Identify which cell holds the provided text, then report its (X, Y) central coordinate. 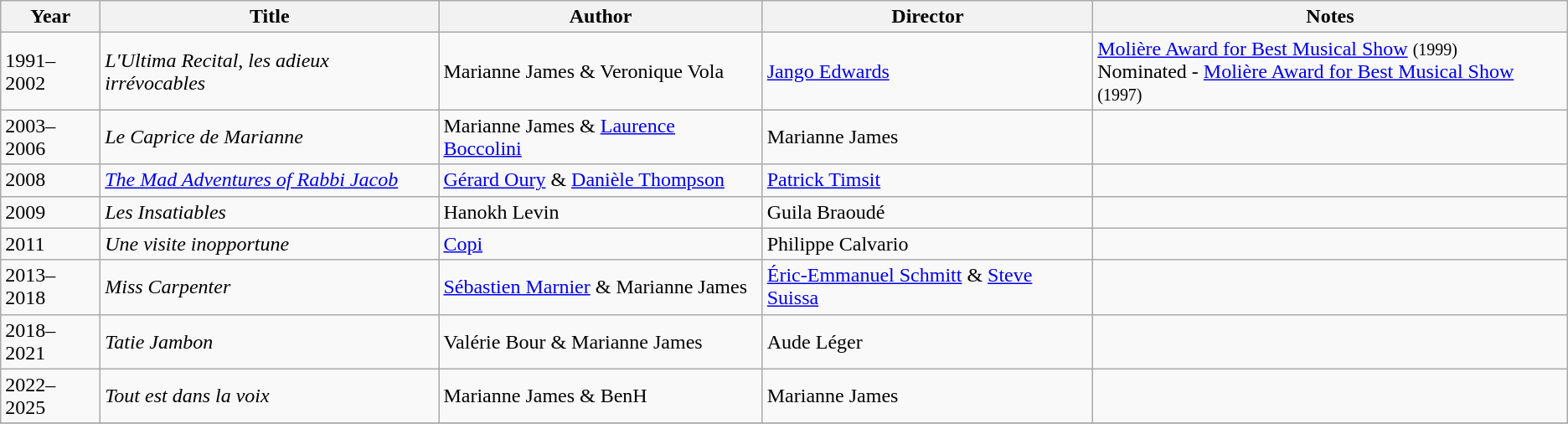
2013–2018 (50, 287)
Director (927, 17)
Miss Carpenter (270, 287)
Molière Award for Best Musical Show (1999)Nominated - Molière Award for Best Musical Show (1997) (1330, 71)
Marianne James & BenH (601, 396)
2009 (50, 212)
Jango Edwards (927, 71)
2003–2006 (50, 137)
The Mad Adventures of Rabbi Jacob (270, 180)
L'Ultima Recital, les adieux irrévocables (270, 71)
Title (270, 17)
Notes (1330, 17)
Sébastien Marnier & Marianne James (601, 287)
1991–2002 (50, 71)
Gérard Oury & Danièle Thompson (601, 180)
Guila Braoudé (927, 212)
Tout est dans la voix (270, 396)
2011 (50, 244)
2022–2025 (50, 396)
Year (50, 17)
Patrick Timsit (927, 180)
Hanokh Levin (601, 212)
2018–2021 (50, 342)
Le Caprice de Marianne (270, 137)
Éric-Emmanuel Schmitt & Steve Suissa (927, 287)
2008 (50, 180)
Copi (601, 244)
Valérie Bour & Marianne James (601, 342)
Philippe Calvario (927, 244)
Une visite inopportune (270, 244)
Tatie Jambon (270, 342)
Marianne James & Laurence Boccolini (601, 137)
Marianne James & Veronique Vola (601, 71)
Les Insatiables (270, 212)
Author (601, 17)
Aude Léger (927, 342)
